Locate the cell with the specified text and output its (X, Y) center coordinate. 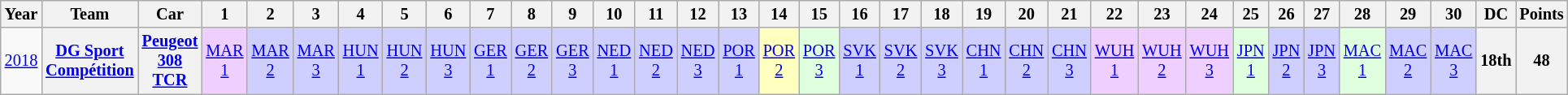
11 (656, 14)
WUH3 (1210, 61)
CHN3 (1070, 61)
25 (1251, 14)
29 (1408, 14)
5 (405, 14)
NED2 (656, 61)
Car (171, 14)
Year (21, 14)
CHN2 (1026, 61)
7 (490, 14)
23 (1162, 14)
17 (901, 14)
12 (698, 14)
24 (1210, 14)
21 (1070, 14)
MAR1 (224, 61)
DG Sport Compétition (89, 61)
CHN1 (984, 61)
GER1 (490, 61)
4 (361, 14)
MAR2 (270, 61)
POR2 (779, 61)
30 (1453, 14)
DC (1496, 14)
MAC3 (1453, 61)
27 (1322, 14)
3 (316, 14)
GER3 (572, 61)
16 (859, 14)
6 (448, 14)
14 (779, 14)
POR1 (738, 61)
MAC1 (1362, 61)
SVK2 (901, 61)
Points (1541, 14)
20 (1026, 14)
Peugeot 308 TCR (171, 61)
HUN2 (405, 61)
22 (1114, 14)
SVK1 (859, 61)
WUH1 (1114, 61)
JPN2 (1287, 61)
2 (270, 14)
18 (941, 14)
HUN3 (448, 61)
GER2 (532, 61)
26 (1287, 14)
9 (572, 14)
28 (1362, 14)
JPN1 (1251, 61)
POR3 (819, 61)
MAR3 (316, 61)
8 (532, 14)
WUH2 (1162, 61)
13 (738, 14)
NED1 (615, 61)
19 (984, 14)
10 (615, 14)
NED3 (698, 61)
Team (89, 14)
SVK3 (941, 61)
HUN1 (361, 61)
JPN3 (1322, 61)
15 (819, 14)
MAC2 (1408, 61)
48 (1541, 61)
1 (224, 14)
18th (1496, 61)
2018 (21, 61)
